Determine the [x, y] coordinate at the center of the cell enclosing the given text.  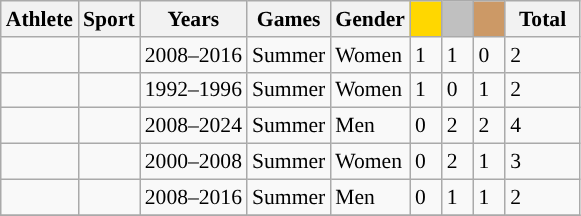
4 [542, 126]
2008–2024 [194, 126]
1992–1996 [194, 90]
Athlete [40, 19]
Gender [370, 19]
Sport [109, 19]
Games [288, 19]
Years [194, 19]
Total [542, 19]
2000–2008 [194, 162]
3 [542, 162]
